Provide the (X, Y) coordinate of the cell's center where the given text is located.  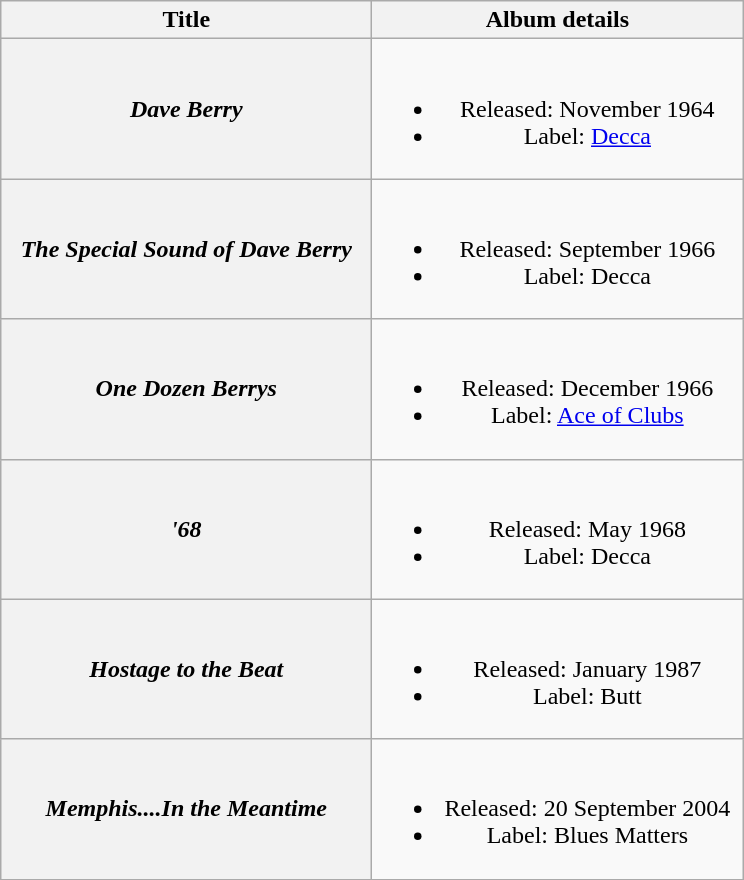
The Special Sound of Dave Berry (186, 249)
Hostage to the Beat (186, 669)
Released: January 1987Label: Butt (558, 669)
Released: December 1966Label: Ace of Clubs (558, 389)
Dave Berry (186, 109)
Released: May 1968Label: Decca (558, 529)
Memphis....In the Meantime (186, 809)
Title (186, 20)
Album details (558, 20)
Released: 20 September 2004Label: Blues Matters (558, 809)
Released: September 1966Label: Decca (558, 249)
One Dozen Berrys (186, 389)
Released: November 1964Label: Decca (558, 109)
'68 (186, 529)
